Find where the given text appears and provide that cell's center as (x, y) coordinate. 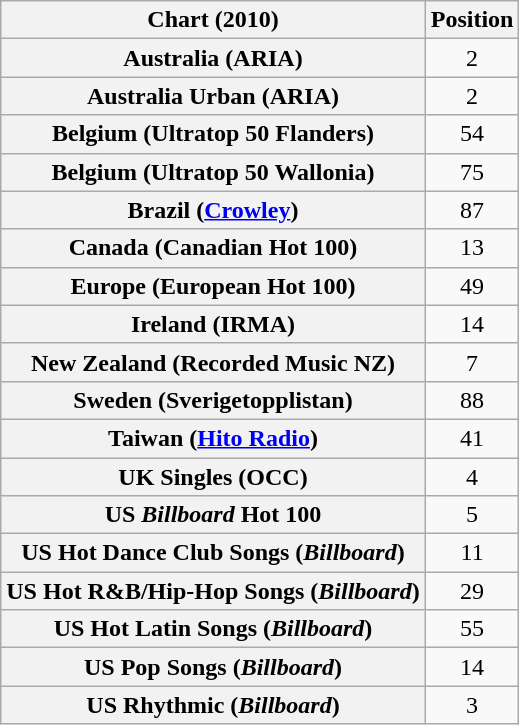
US Rhythmic (Billboard) (213, 705)
Belgium (Ultratop 50 Wallonia) (213, 172)
13 (472, 248)
Europe (European Hot 100) (213, 286)
55 (472, 629)
41 (472, 438)
Brazil (Crowley) (213, 210)
54 (472, 134)
US Hot Latin Songs (Billboard) (213, 629)
49 (472, 286)
Chart (2010) (213, 20)
Ireland (IRMA) (213, 324)
Sweden (Sverigetopplistan) (213, 400)
US Hot R&B/Hip-Hop Songs (Billboard) (213, 591)
US Pop Songs (Billboard) (213, 667)
Australia (ARIA) (213, 58)
Position (472, 20)
11 (472, 553)
Belgium (Ultratop 50 Flanders) (213, 134)
Taiwan (Hito Radio) (213, 438)
Australia Urban (ARIA) (213, 96)
US Hot Dance Club Songs (Billboard) (213, 553)
New Zealand (Recorded Music NZ) (213, 362)
87 (472, 210)
Canada (Canadian Hot 100) (213, 248)
4 (472, 477)
US Billboard Hot 100 (213, 515)
5 (472, 515)
3 (472, 705)
75 (472, 172)
29 (472, 591)
UK Singles (OCC) (213, 477)
88 (472, 400)
7 (472, 362)
